Return [x, y] of the center of cell containing provided text 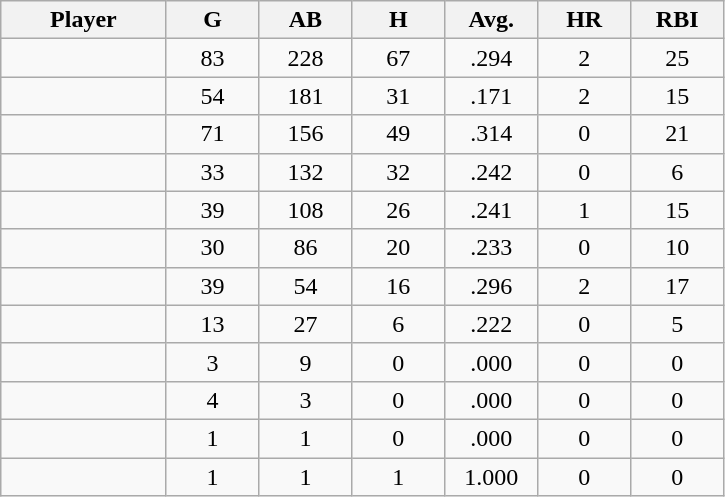
.294 [492, 58]
228 [306, 58]
10 [678, 248]
Player [84, 20]
83 [212, 58]
21 [678, 134]
Avg. [492, 20]
.296 [492, 286]
RBI [678, 20]
25 [678, 58]
181 [306, 96]
27 [306, 324]
.314 [492, 134]
AB [306, 20]
17 [678, 286]
.222 [492, 324]
31 [398, 96]
49 [398, 134]
20 [398, 248]
1.000 [492, 477]
30 [212, 248]
108 [306, 210]
26 [398, 210]
H [398, 20]
9 [306, 362]
5 [678, 324]
HR [584, 20]
4 [212, 400]
.242 [492, 172]
86 [306, 248]
.233 [492, 248]
67 [398, 58]
16 [398, 286]
33 [212, 172]
32 [398, 172]
13 [212, 324]
71 [212, 134]
.171 [492, 96]
132 [306, 172]
156 [306, 134]
G [212, 20]
.241 [492, 210]
